From the cell containing the given text, extract its center point as [X, Y] coordinate. 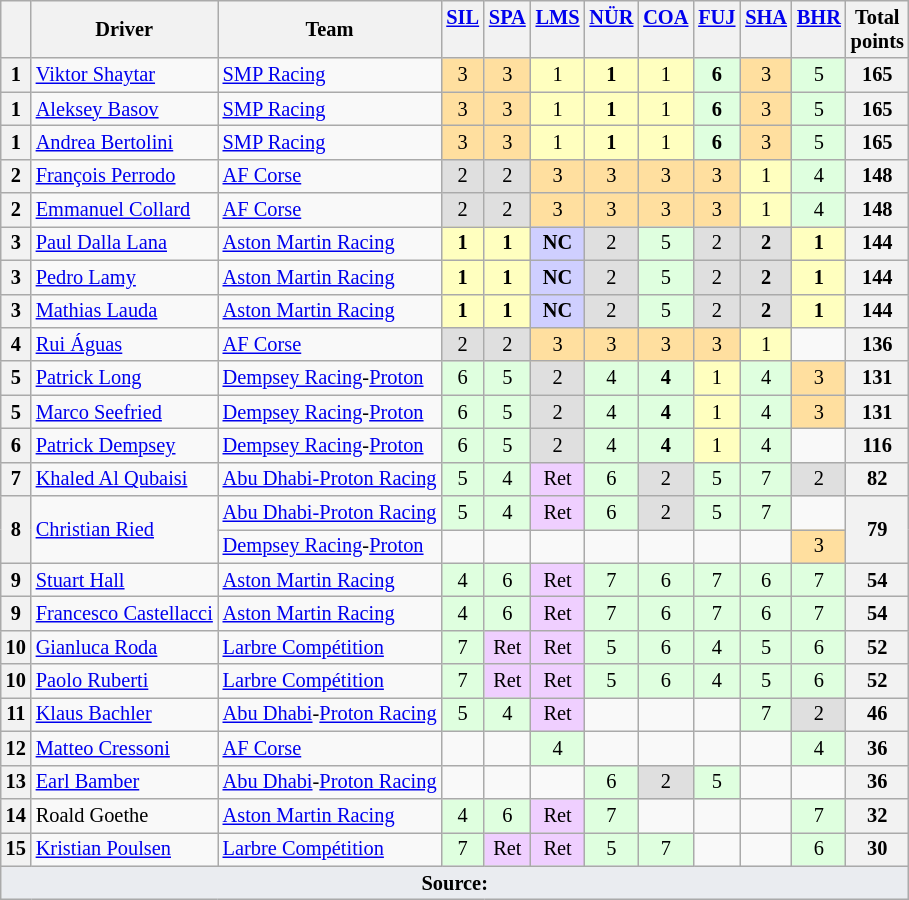
Gianluca Roda [124, 647]
Viktor Shaytar [124, 75]
Klaus Bachler [124, 714]
32 [878, 815]
Totalpoints [878, 29]
Pedro Lamy [124, 277]
116 [878, 445]
15 [16, 849]
FUJ [716, 29]
13 [16, 782]
Paul Dalla Lana [124, 243]
Khaled Al Qubaisi [124, 479]
14 [16, 815]
COA [666, 29]
LMS [558, 29]
François Perrodo [124, 176]
SPA [508, 29]
Christian Ried [124, 530]
Kristian Poulsen [124, 849]
Francesco Castellacci [124, 613]
Andrea Bertolini [124, 142]
11 [16, 714]
Mathias Lauda [124, 311]
136 [878, 344]
Roald Goethe [124, 815]
79 [878, 530]
NÜR [611, 29]
Paolo Ruberti [124, 681]
12 [16, 748]
SIL [462, 29]
Patrick Dempsey [124, 445]
Patrick Long [124, 378]
Rui Águas [124, 344]
Matteo Cressoni [124, 748]
Team [330, 29]
Earl Bamber [124, 782]
82 [878, 479]
Driver [124, 29]
46 [878, 714]
Emmanuel Collard [124, 210]
Aleksey Basov [124, 109]
Source: [455, 883]
Stuart Hall [124, 580]
30 [878, 849]
Marco Seefried [124, 412]
8 [16, 530]
SHA [766, 29]
BHR [819, 29]
